Capture the cell that displays the provided text and extract its [X, Y] central coordinate. 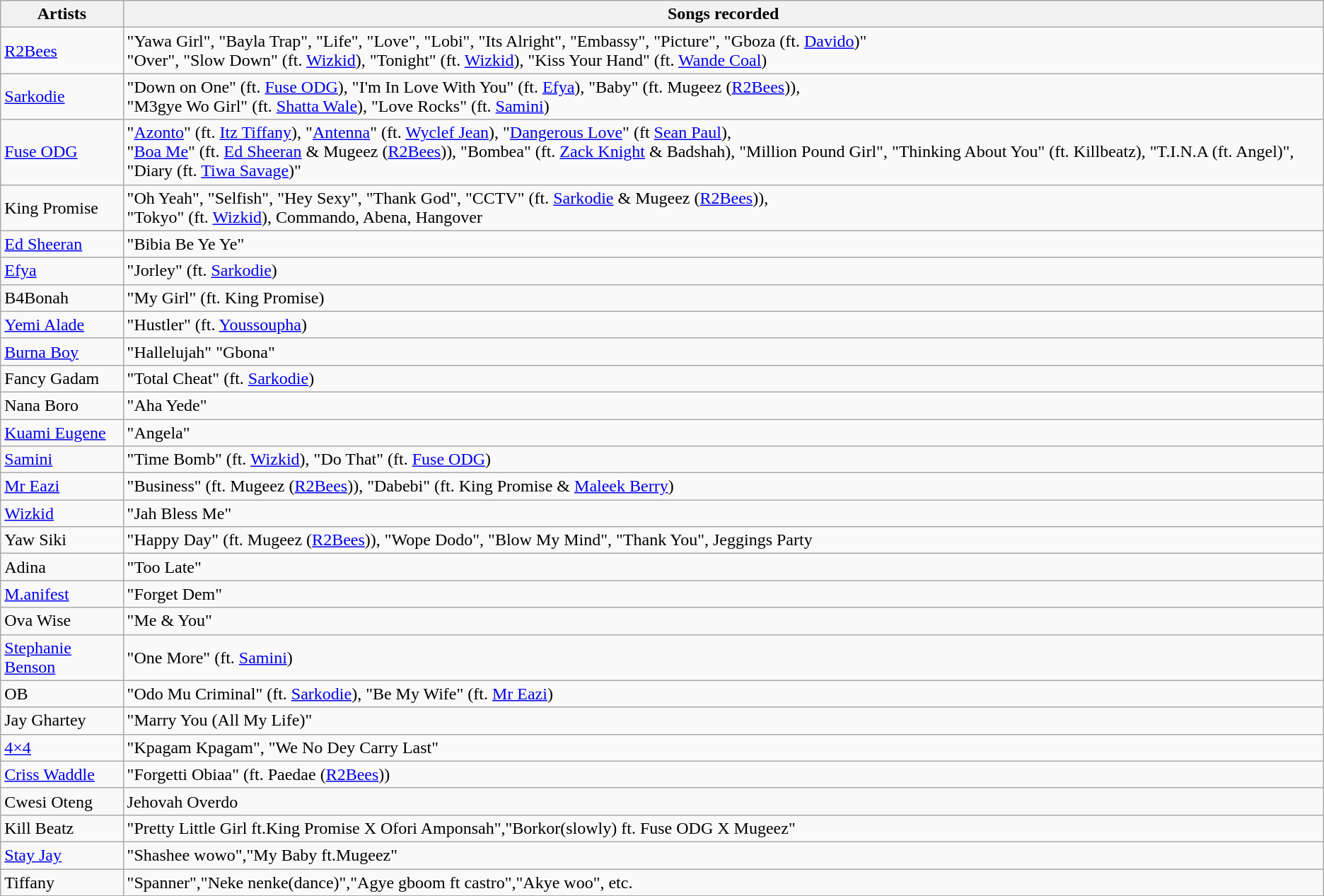
Ova Wise [62, 621]
"Hallelujah" "Gbona" [723, 351]
"One More" (ft. Samini) [723, 658]
B4Bonah [62, 298]
"Forgetti Obiaa" (ft. Paedae (R2Bees)) [723, 774]
Stephanie Benson [62, 658]
"Time Bomb" (ft. Wizkid), "Do That" (ft. Fuse ODG) [723, 460]
Stay Jay [62, 855]
Artists [62, 14]
Burna Boy [62, 351]
Wizkid [62, 513]
Efya [62, 271]
"Too Late" [723, 567]
Fancy Gadam [62, 378]
"Total Cheat" (ft. Sarkodie) [723, 378]
"Jah Bless Me" [723, 513]
"Hustler" (ft. Youssoupha) [723, 325]
"Bibia Be Ye Ye" [723, 244]
R2Bees [62, 51]
Jay Ghartey [62, 721]
"Spanner","Neke nenke(dance)","Agye gboom ft castro","Akye woo", etc. [723, 882]
"Kpagam Kpagam", "We No Dey Carry Last" [723, 747]
"Jorley" (ft. Sarkodie) [723, 271]
Cwesi Oteng [62, 801]
Adina [62, 567]
"Me & You" [723, 621]
"Odo Mu Criminal" (ft. Sarkodie), "Be My Wife" (ft. Mr Eazi) [723, 694]
"Happy Day" (ft. Mugeez (R2Bees)), "Wope Dodo", "Blow My Mind", "Thank You", Jeggings Party [723, 540]
"Marry You (All My Life)" [723, 721]
Sarkodie [62, 96]
"Angela" [723, 432]
"Aha Yede" [723, 405]
Yemi Alade [62, 325]
"Pretty Little Girl ft.King Promise X Ofori Amponsah","Borkor(slowly) ft. Fuse ODG X Mugeez" [723, 828]
Yaw Siki [62, 540]
Kill Beatz [62, 828]
Jehovah Overdo [723, 801]
Nana Boro [62, 405]
Mr Eazi [62, 487]
"Business" (ft. Mugeez (R2Bees)), "Dabebi" (ft. King Promise & Maleek Berry) [723, 487]
"My Girl" (ft. King Promise) [723, 298]
"Oh Yeah", "Selfish", "Hey Sexy", "Thank God", "CCTV" (ft. Sarkodie & Mugeez (R2Bees)),"Tokyo" (ft. Wizkid), Commando, Abena, Hangover [723, 208]
Fuse ODG [62, 152]
"Forget Dem" [723, 594]
King Promise [62, 208]
Tiffany [62, 882]
OB [62, 694]
Samini [62, 460]
Songs recorded [723, 14]
Criss Waddle [62, 774]
Kuami Eugene [62, 432]
"Shashee wowo","My Baby ft.Mugeez" [723, 855]
M.anifest [62, 594]
4×4 [62, 747]
Ed Sheeran [62, 244]
